Extract the (x, y) coordinate from the center of the cell holding the provided text.  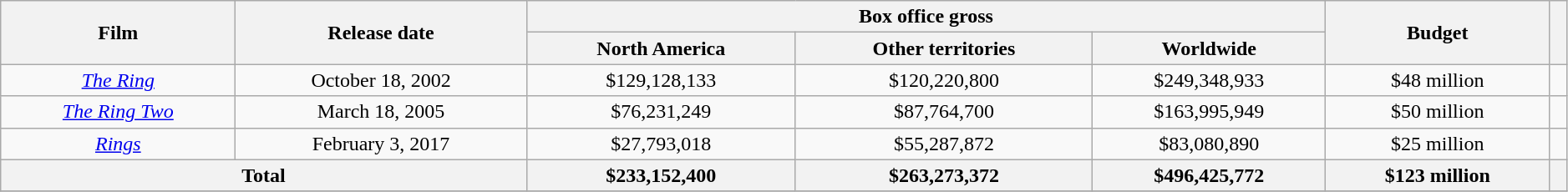
Worldwide (1210, 48)
$233,152,400 (661, 175)
$50 million (1438, 112)
North America (661, 48)
February 3, 2017 (381, 144)
$83,080,890 (1210, 144)
$120,220,800 (944, 80)
$129,128,133 (661, 80)
March 18, 2005 (381, 112)
October 18, 2002 (381, 80)
$76,231,249 (661, 112)
$249,348,933 (1210, 80)
Rings (119, 144)
$263,273,372 (944, 175)
$27,793,018 (661, 144)
The Ring Two (119, 112)
$87,764,700 (944, 112)
Other territories (944, 48)
$123 million (1438, 175)
$55,287,872 (944, 144)
$25 million (1438, 144)
$48 million (1438, 80)
$496,425,772 (1210, 175)
The Ring (119, 80)
$163,995,949 (1210, 112)
Box office gross (926, 17)
Release date (381, 33)
Budget (1438, 33)
Film (119, 33)
Total (264, 175)
